Locate the cell with the specified text and output its [X, Y] center coordinate. 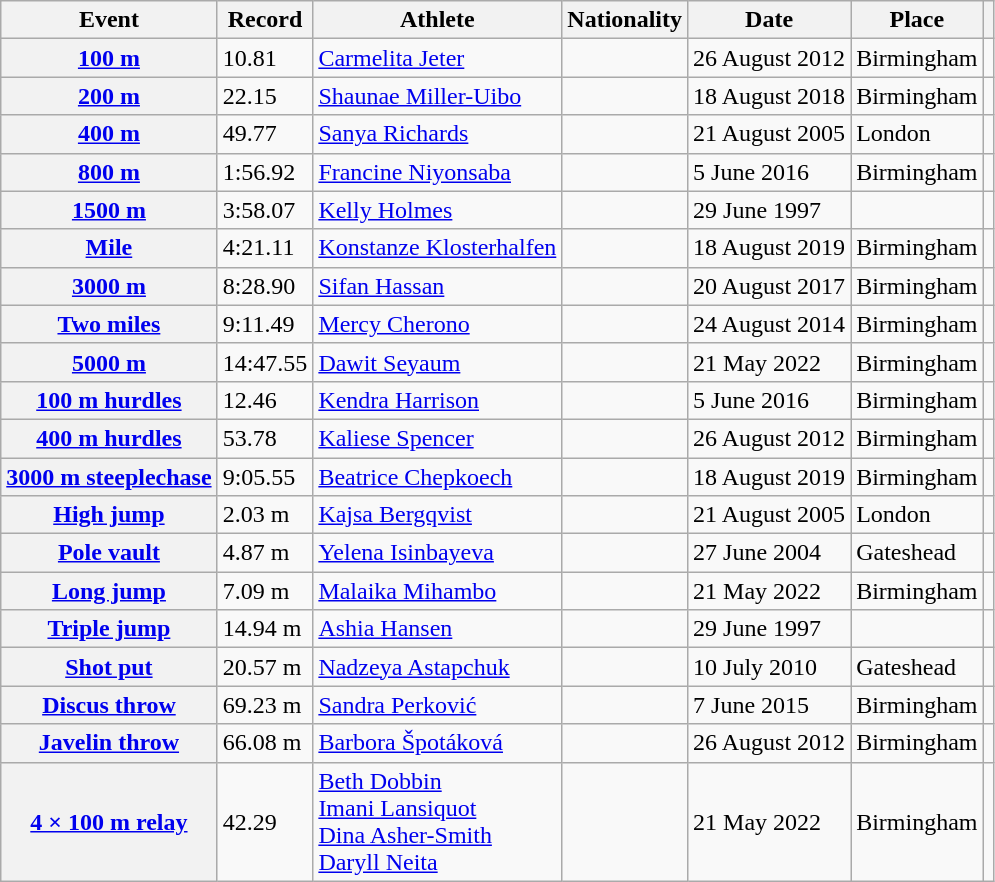
Record [265, 20]
18 August 2018 [770, 96]
7 June 2015 [770, 705]
8:28.90 [265, 286]
Athlete [438, 20]
20.57 m [265, 667]
Ashia Hansen [438, 629]
Sifan Hassan [438, 286]
22.15 [265, 96]
400 m hurdles [109, 438]
53.78 [265, 438]
200 m [109, 96]
Francine Niyonsaba [438, 172]
12.46 [265, 400]
Mercy Cherono [438, 324]
9:11.49 [265, 324]
4.87 m [265, 553]
Dawit Seyaum [438, 362]
27 June 2004 [770, 553]
10.81 [265, 58]
Kelly Holmes [438, 210]
800 m [109, 172]
Konstanze Klosterhalfen [438, 248]
42.29 [265, 822]
Nationality [625, 20]
3000 m [109, 286]
10 July 2010 [770, 667]
Sanya Richards [438, 134]
Sandra Perković [438, 705]
Date [770, 20]
Kendra Harrison [438, 400]
Malaika Mihambo [438, 591]
Kajsa Bergqvist [438, 515]
Two miles [109, 324]
9:05.55 [265, 477]
1:56.92 [265, 172]
2.03 m [265, 515]
Mile [109, 248]
49.77 [265, 134]
Barbora Špotáková [438, 743]
Event [109, 20]
Triple jump [109, 629]
Shot put [109, 667]
100 m hurdles [109, 400]
Beth DobbinImani LansiquotDina Asher-SmithDaryll Neita [438, 822]
20 August 2017 [770, 286]
14.94 m [265, 629]
5000 m [109, 362]
Shaunae Miller-Uibo [438, 96]
24 August 2014 [770, 324]
Kaliese Spencer [438, 438]
Discus throw [109, 705]
100 m [109, 58]
14:47.55 [265, 362]
Beatrice Chepkoech [438, 477]
69.23 m [265, 705]
Carmelita Jeter [438, 58]
4:21.11 [265, 248]
Place [917, 20]
3:58.07 [265, 210]
Javelin throw [109, 743]
Yelena Isinbayeva [438, 553]
Nadzeya Astapchuk [438, 667]
3000 m steeplechase [109, 477]
4 × 100 m relay [109, 822]
High jump [109, 515]
400 m [109, 134]
7.09 m [265, 591]
Pole vault [109, 553]
66.08 m [265, 743]
Long jump [109, 591]
1500 m [109, 210]
